Capture the cell that displays the provided text and extract its (X, Y) central coordinate. 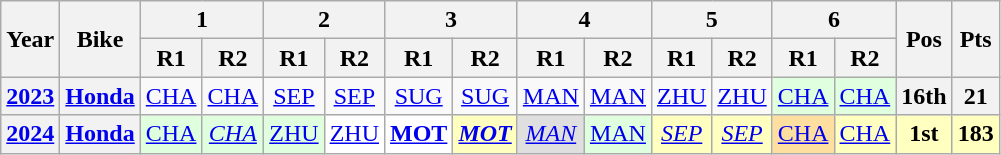
2024 (30, 134)
16th (924, 96)
Pos (924, 39)
Year (30, 39)
2 (324, 20)
1 (202, 20)
5 (712, 20)
Bike (100, 39)
1st (924, 134)
3 (452, 20)
Pts (976, 39)
21 (976, 96)
6 (834, 20)
2023 (30, 96)
183 (976, 134)
4 (584, 20)
